Capture the cell that displays the provided text and extract its (X, Y) central coordinate. 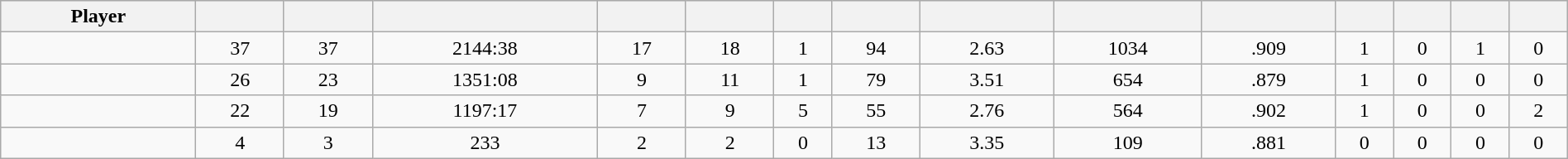
.909 (1269, 48)
Player (98, 17)
3.35 (987, 142)
5 (803, 111)
233 (485, 142)
.881 (1269, 142)
19 (327, 111)
3.51 (987, 79)
11 (729, 79)
17 (642, 48)
94 (877, 48)
.902 (1269, 111)
2.63 (987, 48)
4 (240, 142)
1197:17 (485, 111)
55 (877, 111)
23 (327, 79)
18 (729, 48)
.879 (1269, 79)
1034 (1128, 48)
2144:38 (485, 48)
22 (240, 111)
26 (240, 79)
1351:08 (485, 79)
564 (1128, 111)
13 (877, 142)
7 (642, 111)
2.76 (987, 111)
654 (1128, 79)
3 (327, 142)
79 (877, 79)
109 (1128, 142)
